Find where the given text appears and provide that cell's center as (x, y) coordinate. 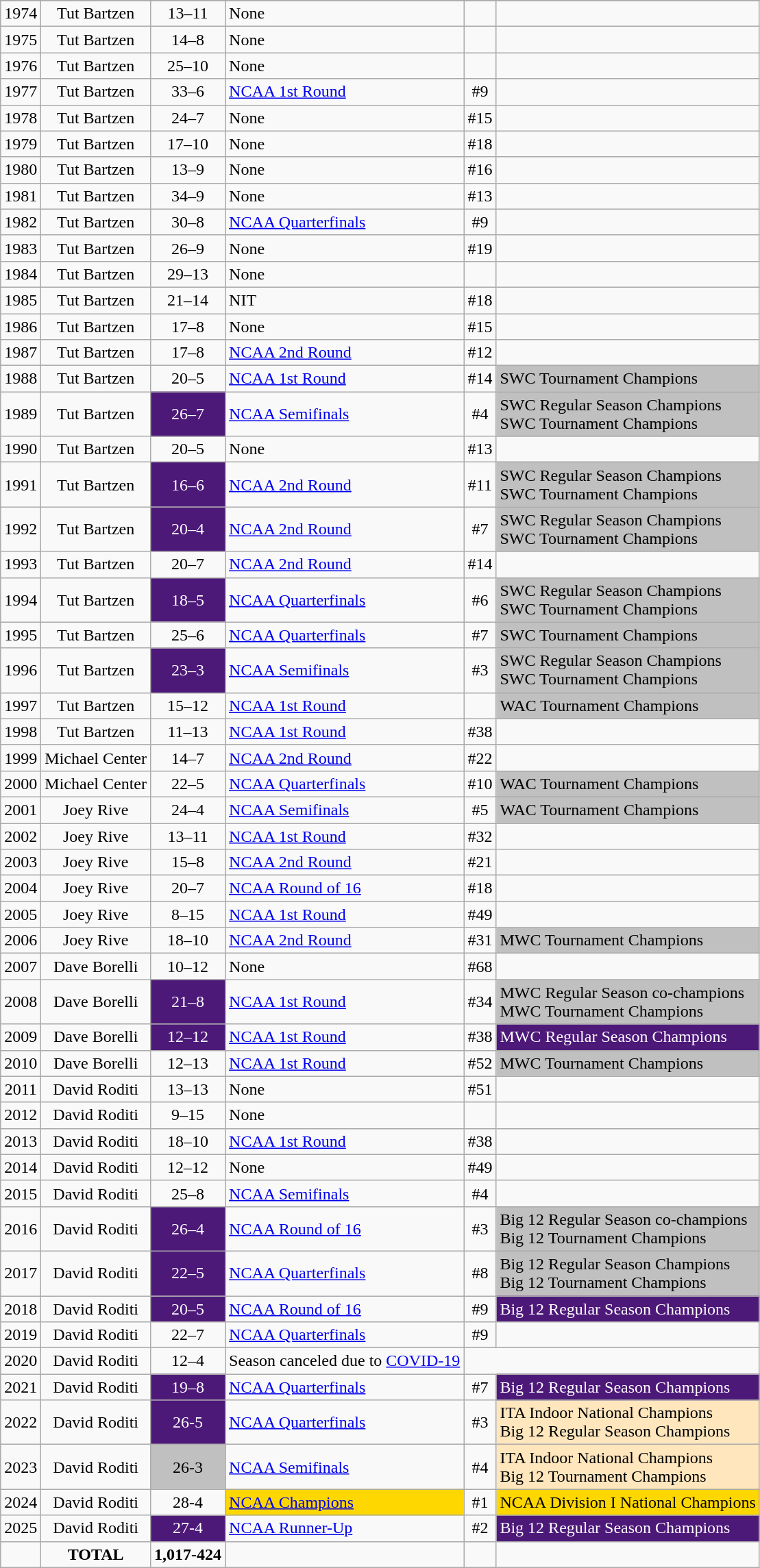
#5 (480, 810)
26-3 (188, 1467)
#22 (480, 758)
1996 (21, 670)
1994 (21, 600)
Big 12 Regular Season Champions Big 12 Tournament Champions (628, 1273)
1982 (21, 222)
20–4 (188, 529)
2002 (21, 836)
2001 (21, 810)
Big 12 Regular Season co-champions Big 12 Tournament Champions (628, 1229)
#10 (480, 784)
2021 (21, 1387)
1987 (21, 353)
1997 (21, 706)
29–13 (188, 274)
2007 (21, 967)
10–12 (188, 967)
1,017-424 (188, 1554)
2023 (21, 1467)
NCAA Division I National Champions (628, 1502)
19–8 (188, 1387)
ITA Indoor National Champions Big 12 Tournament Champions (628, 1467)
#1 (480, 1502)
14–7 (188, 758)
26-5 (188, 1422)
24–4 (188, 810)
1988 (21, 379)
1992 (21, 529)
2015 (21, 1193)
2017 (21, 1273)
1980 (21, 170)
9–15 (188, 1115)
34–9 (188, 196)
2009 (21, 1037)
1974 (21, 14)
Season canceled due to COVID-19 (345, 1361)
2006 (21, 941)
#51 (480, 1089)
12–4 (188, 1361)
21–14 (188, 300)
25–6 (188, 635)
1979 (21, 144)
NCAA Runner-Up (345, 1528)
1995 (21, 635)
2020 (21, 1361)
1976 (21, 66)
#21 (480, 862)
2025 (21, 1528)
2008 (21, 1001)
13–13 (188, 1089)
1975 (21, 40)
1984 (21, 274)
24–7 (188, 118)
#16 (480, 170)
2014 (21, 1167)
8–15 (188, 914)
TOTAL (96, 1554)
1989 (21, 414)
1981 (21, 196)
2010 (21, 1063)
21–8 (188, 1001)
1998 (21, 732)
2024 (21, 1502)
26–9 (188, 248)
#68 (480, 967)
25–10 (188, 66)
MWC Regular Season Champions (628, 1037)
1978 (21, 118)
28-4 (188, 1502)
1986 (21, 327)
23–3 (188, 670)
#52 (480, 1063)
30–8 (188, 222)
2005 (21, 914)
2016 (21, 1229)
2004 (21, 888)
11–13 (188, 732)
27-4 (188, 1528)
1990 (21, 449)
NIT (345, 300)
2012 (21, 1115)
2019 (21, 1335)
#12 (480, 353)
1977 (21, 92)
#11 (480, 485)
#31 (480, 941)
26–4 (188, 1229)
14–8 (188, 40)
22–7 (188, 1335)
2011 (21, 1089)
1999 (21, 758)
2022 (21, 1422)
2013 (21, 1141)
25–8 (188, 1193)
#6 (480, 600)
ITA Indoor National Champions Big 12 Regular Season Champions (628, 1422)
12–13 (188, 1063)
16–6 (188, 485)
NCAA Champions (345, 1502)
17–10 (188, 144)
2018 (21, 1309)
#34 (480, 1001)
18–5 (188, 600)
#2 (480, 1528)
13–9 (188, 170)
1993 (21, 564)
#8 (480, 1273)
1983 (21, 248)
1985 (21, 300)
#32 (480, 836)
26–7 (188, 414)
#19 (480, 248)
MWC Regular Season co-champions MWC Tournament Champions (628, 1001)
2000 (21, 784)
15–12 (188, 706)
33–6 (188, 92)
2003 (21, 862)
15–8 (188, 862)
1991 (21, 485)
